Output the (x, y) coordinate of the center of the cell containing the given text.  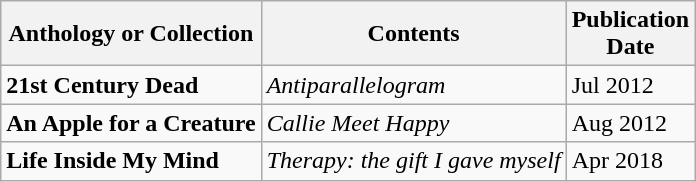
21st Century Dead (131, 85)
Anthology or Collection (131, 34)
An Apple for a Creature (131, 123)
Aug 2012 (630, 123)
Life Inside My Mind (131, 161)
Callie Meet Happy (414, 123)
Apr 2018 (630, 161)
Jul 2012 (630, 85)
Contents (414, 34)
Antiparallelogram (414, 85)
Therapy: the gift I gave myself (414, 161)
PublicationDate (630, 34)
